For the text-containing cell, return its midpoint in (X, Y) coordinate format. 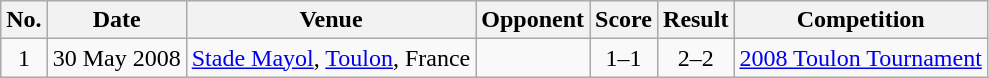
Score (624, 20)
Venue (331, 20)
Result (696, 20)
No. (24, 20)
Stade Mayol, Toulon, France (331, 58)
1 (24, 58)
2008 Toulon Tournament (860, 58)
Date (116, 20)
Competition (860, 20)
Opponent (533, 20)
1–1 (624, 58)
30 May 2008 (116, 58)
2–2 (696, 58)
